Find where the given text appears and provide that cell's center as [x, y] coordinate. 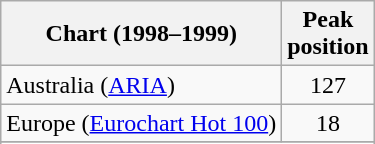
18 [328, 123]
Australia (ARIA) [142, 85]
Chart (1998–1999) [142, 34]
127 [328, 85]
Europe (Eurochart Hot 100) [142, 123]
Peakposition [328, 34]
